Provide the [x, y] coordinate of the cell's center where the given text is located.  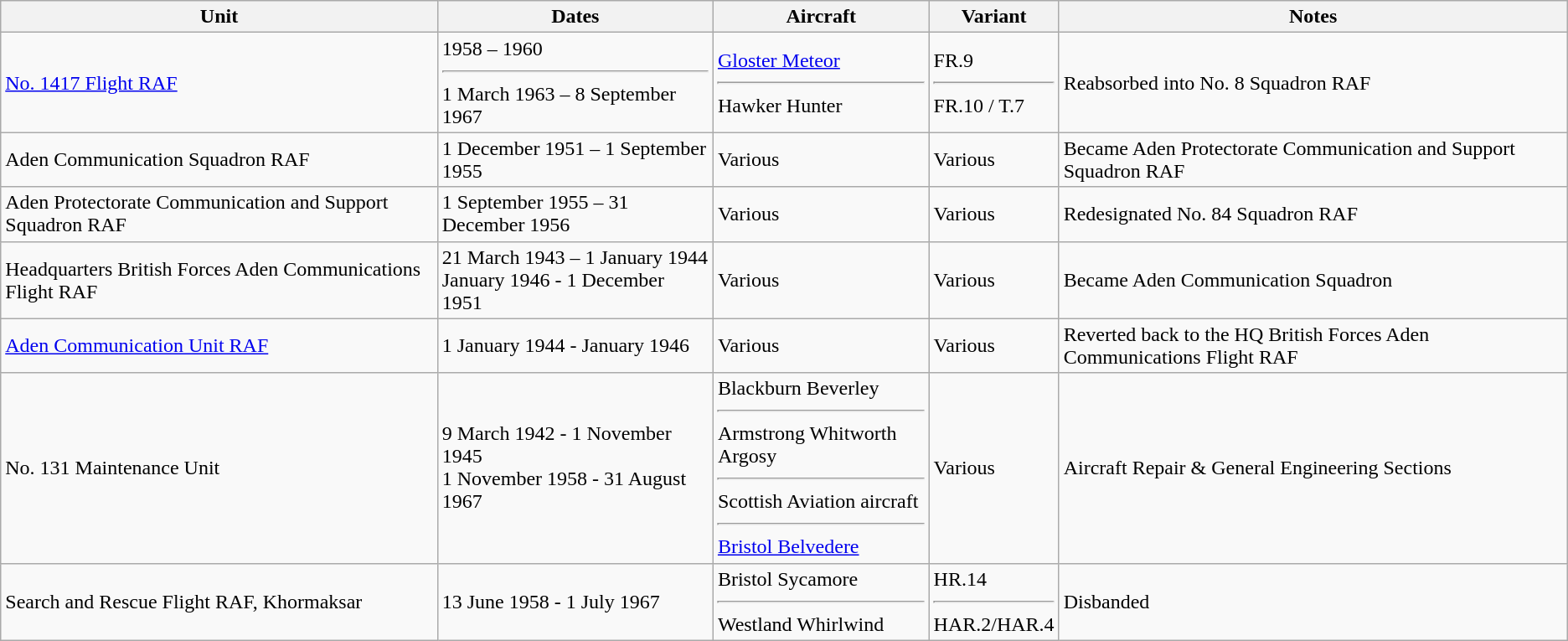
Became Aden Communication Squadron [1313, 280]
Reabsorbed into No. 8 Squadron RAF [1313, 82]
No. 131 Maintenance Unit [219, 468]
FR.9FR.10 / T.7 [993, 82]
13 June 1958 - 1 July 1967 [575, 602]
Aircraft Repair & General Engineering Sections [1313, 468]
9 March 1942 - 1 November 19451 November 1958 - 31 August 1967 [575, 468]
Search and Rescue Flight RAF, Khormaksar [219, 602]
1 January 1944 - January 1946 [575, 345]
1 September 1955 – 31 December 1956 [575, 215]
Aden Communication Unit RAF [219, 345]
1 December 1951 – 1 September 1955 [575, 159]
Gloster MeteorHawker Hunter [821, 82]
Aircraft [821, 17]
Bristol SycamoreWestland Whirlwind [821, 602]
Variant [993, 17]
Headquarters British Forces Aden Communications Flight RAF [219, 280]
Aden Communication Squadron RAF [219, 159]
Became Aden Protectorate Communication and Support Squadron RAF [1313, 159]
Blackburn BeverleyArmstrong Whitworth ArgosyScottish Aviation aircraftBristol Belvedere [821, 468]
Reverted back to the HQ British Forces Aden Communications Flight RAF [1313, 345]
Disbanded [1313, 602]
Notes [1313, 17]
Dates [575, 17]
21 March 1943 – 1 January 1944January 1946 - 1 December 1951 [575, 280]
No. 1417 Flight RAF [219, 82]
Unit [219, 17]
1958 – 19601 March 1963 – 8 September 1967 [575, 82]
Redesignated No. 84 Squadron RAF [1313, 215]
Aden Protectorate Communication and Support Squadron RAF [219, 215]
HR.14HAR.2/HAR.4 [993, 602]
